Return (x, y) of the center of cell containing provided text 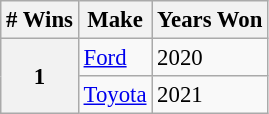
Make (115, 20)
1 (40, 76)
# Wins (40, 20)
Years Won (210, 20)
2021 (210, 95)
Ford (115, 58)
Toyota (115, 95)
2020 (210, 58)
